Capture the cell that displays the provided text and extract its [x, y] central coordinate. 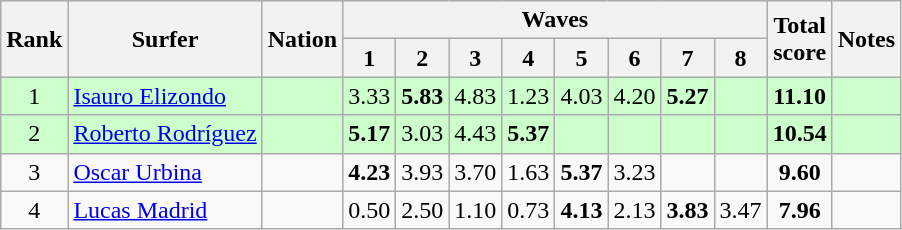
Nation [302, 39]
2.13 [634, 210]
7 [688, 58]
4.83 [476, 96]
5.27 [688, 96]
4.20 [634, 96]
4.23 [370, 172]
0.50 [370, 210]
3.33 [370, 96]
9.60 [800, 172]
Totalscore [800, 39]
7.96 [800, 210]
3.93 [422, 172]
Roberto Rodríguez [165, 134]
6 [634, 58]
3.47 [740, 210]
Waves [555, 20]
4.43 [476, 134]
5 [582, 58]
3.83 [688, 210]
4.03 [582, 96]
4.13 [582, 210]
Oscar Urbina [165, 172]
Rank [34, 39]
11.10 [800, 96]
Surfer [165, 39]
1.10 [476, 210]
Notes [866, 39]
3.23 [634, 172]
2.50 [422, 210]
3.03 [422, 134]
3.70 [476, 172]
1.23 [528, 96]
5.83 [422, 96]
0.73 [528, 210]
5.17 [370, 134]
10.54 [800, 134]
8 [740, 58]
1.63 [528, 172]
Isauro Elizondo [165, 96]
Lucas Madrid [165, 210]
